Find where the given text appears and provide that cell's center as [X, Y] coordinate. 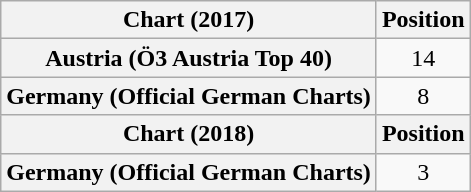
8 [423, 96]
Austria (Ö3 Austria Top 40) [189, 58]
14 [423, 58]
Chart (2018) [189, 134]
Chart (2017) [189, 20]
3 [423, 172]
